Find where the given text appears and provide that cell's center as (X, Y) coordinate. 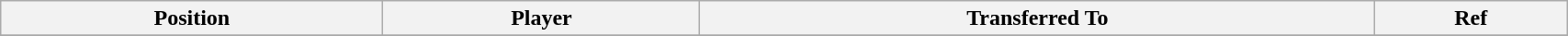
Position (192, 18)
Transferred To (1038, 18)
Ref (1472, 18)
Player (542, 18)
